Scan for the cell matching the given text and deliver its (x, y) coordinate at center. 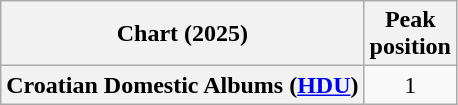
Croatian Domestic Albums (HDU) (182, 85)
1 (410, 85)
Peakposition (410, 34)
Chart (2025) (182, 34)
